Output the [x, y] coordinate of the center of the cell containing the given text.  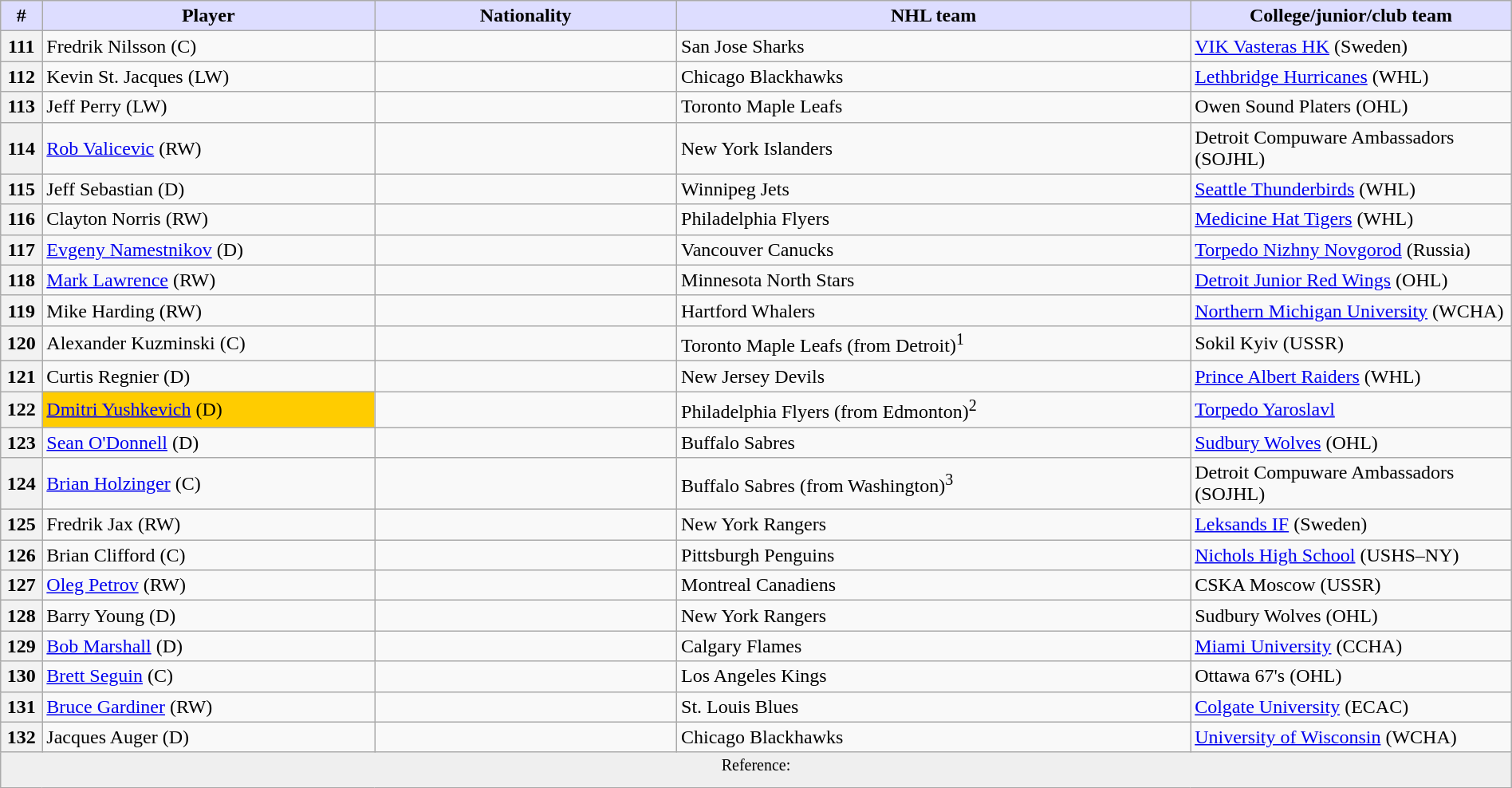
NHL team [934, 16]
Clayton Norris (RW) [209, 219]
Buffalo Sabres [934, 443]
University of Wisconsin (WCHA) [1351, 737]
Minnesota North Stars [934, 280]
New York Islanders [934, 148]
Lethbridge Hurricanes (WHL) [1351, 77]
Brian Clifford (C) [209, 555]
Mark Lawrence (RW) [209, 280]
Jacques Auger (D) [209, 737]
122 [22, 410]
Toronto Maple Leafs [934, 107]
Mike Harding (RW) [209, 310]
Barry Young (D) [209, 616]
CSKA Moscow (USSR) [1351, 585]
112 [22, 77]
Fredrik Nilsson (C) [209, 46]
Detroit Junior Red Wings (OHL) [1351, 280]
Northern Michigan University (WCHA) [1351, 310]
College/junior/club team [1351, 16]
Reference: [756, 770]
Pittsburgh Penguins [934, 555]
Philadelphia Flyers (from Edmonton)2 [934, 410]
Vancouver Canucks [934, 250]
Prince Albert Raiders (WHL) [1351, 376]
Dmitri Yushkevich (D) [209, 410]
San Jose Sharks [934, 46]
Brett Seguin (C) [209, 676]
128 [22, 616]
Owen Sound Platers (OHL) [1351, 107]
125 [22, 525]
114 [22, 148]
124 [22, 483]
Calgary Flames [934, 646]
Miami University (CCHA) [1351, 646]
Nationality [526, 16]
118 [22, 280]
Winnipeg Jets [934, 189]
Colgate University (ECAC) [1351, 707]
130 [22, 676]
Oleg Petrov (RW) [209, 585]
127 [22, 585]
121 [22, 376]
Rob Valicevic (RW) [209, 148]
# [22, 16]
129 [22, 646]
131 [22, 707]
Sean O'Donnell (D) [209, 443]
New Jersey Devils [934, 376]
VIK Vasteras HK (Sweden) [1351, 46]
Buffalo Sabres (from Washington)3 [934, 483]
Leksands IF (Sweden) [1351, 525]
115 [22, 189]
126 [22, 555]
Jeff Sebastian (D) [209, 189]
Bob Marshall (D) [209, 646]
116 [22, 219]
113 [22, 107]
Los Angeles Kings [934, 676]
Ottawa 67's (OHL) [1351, 676]
Bruce Gardiner (RW) [209, 707]
Fredrik Jax (RW) [209, 525]
123 [22, 443]
Toronto Maple Leafs (from Detroit)1 [934, 343]
Seattle Thunderbirds (WHL) [1351, 189]
St. Louis Blues [934, 707]
132 [22, 737]
Kevin St. Jacques (LW) [209, 77]
Nichols High School (USHS–NY) [1351, 555]
120 [22, 343]
Jeff Perry (LW) [209, 107]
Curtis Regnier (D) [209, 376]
Brian Holzinger (C) [209, 483]
Sokil Kyiv (USSR) [1351, 343]
Player [209, 16]
117 [22, 250]
119 [22, 310]
111 [22, 46]
Torpedo Nizhny Novgorod (Russia) [1351, 250]
Montreal Canadiens [934, 585]
Medicine Hat Tigers (WHL) [1351, 219]
Alexander Kuzminski (C) [209, 343]
Philadelphia Flyers [934, 219]
Hartford Whalers [934, 310]
Evgeny Namestnikov (D) [209, 250]
Torpedo Yaroslavl [1351, 410]
